Identify which cell holds the provided text, then report its [X, Y] central coordinate. 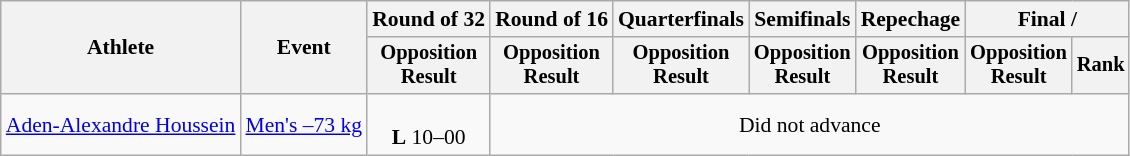
Repechage [911, 19]
Rank [1101, 66]
Men's –73 kg [304, 124]
Event [304, 48]
Athlete [121, 48]
Did not advance [810, 124]
Round of 16 [552, 19]
Semifinals [802, 19]
Final / [1047, 19]
Round of 32 [428, 19]
L 10–00 [428, 124]
Quarterfinals [681, 19]
Aden-Alexandre Houssein [121, 124]
